Scan for the cell matching the given text and deliver its (x, y) coordinate at center. 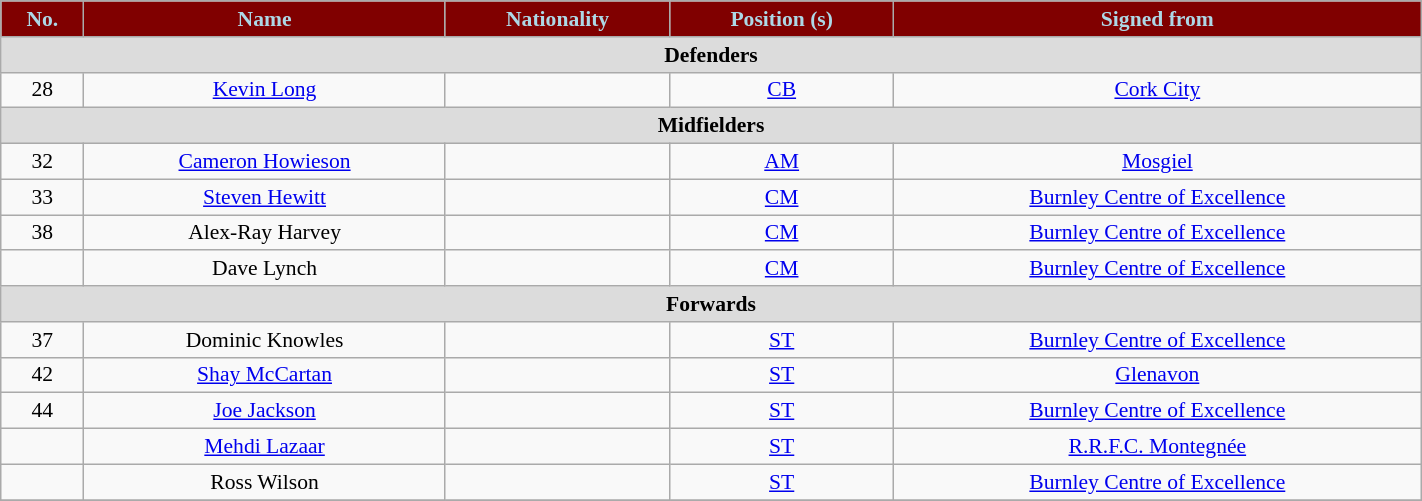
37 (42, 340)
AM (782, 162)
28 (42, 90)
Name (264, 19)
Shay McCartan (264, 375)
Forwards (711, 304)
Defenders (711, 55)
32 (42, 162)
38 (42, 233)
33 (42, 197)
Mosgiel (1157, 162)
Midfielders (711, 126)
42 (42, 375)
Glenavon (1157, 375)
Ross Wilson (264, 482)
44 (42, 411)
Kevin Long (264, 90)
Position (s) (782, 19)
No. (42, 19)
R.R.F.C. Montegnée (1157, 447)
Cork City (1157, 90)
Alex-Ray Harvey (264, 233)
Mehdi Lazaar (264, 447)
Dave Lynch (264, 269)
Signed from (1157, 19)
Steven Hewitt (264, 197)
Cameron Howieson (264, 162)
Joe Jackson (264, 411)
Nationality (558, 19)
Dominic Knowles (264, 340)
CB (782, 90)
